Extract the (X, Y) coordinate from the center of the cell holding the provided text.  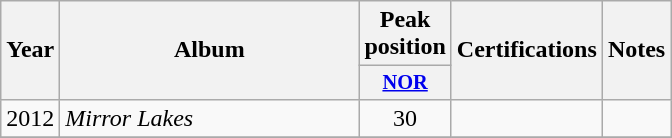
Notes (636, 50)
NOR (405, 83)
Album (210, 50)
2012 (30, 118)
Mirror Lakes (210, 118)
Certifications (526, 50)
Year (30, 50)
30 (405, 118)
Peak position (405, 34)
